Return (x, y) of the center of cell containing provided text 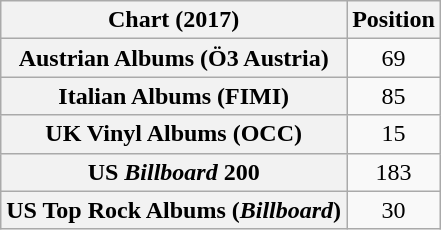
85 (394, 96)
US Top Rock Albums (Billboard) (174, 210)
UK Vinyl Albums (OCC) (174, 134)
15 (394, 134)
69 (394, 58)
US Billboard 200 (174, 172)
Austrian Albums (Ö3 Austria) (174, 58)
Position (394, 20)
Italian Albums (FIMI) (174, 96)
30 (394, 210)
Chart (2017) (174, 20)
183 (394, 172)
